For the text-containing cell, return its midpoint in (X, Y) coordinate format. 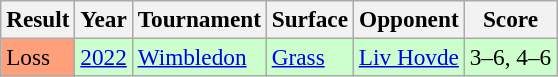
Grass (310, 57)
Loss (38, 57)
Wimbledon (199, 57)
Surface (310, 19)
3–6, 4–6 (510, 57)
Score (510, 19)
2022 (104, 57)
Liv Hovde (408, 57)
Opponent (408, 19)
Result (38, 19)
Year (104, 19)
Tournament (199, 19)
